Provide the (X, Y) coordinate of the cell's center where the given text is located.  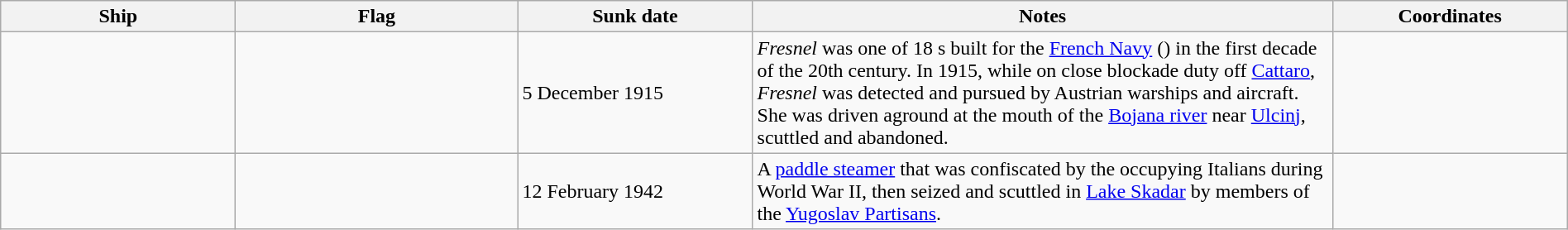
12 February 1942 (635, 191)
Coordinates (1450, 17)
Notes (1042, 17)
Flag (377, 17)
5 December 1915 (635, 93)
Sunk date (635, 17)
Ship (118, 17)
